From the cell containing the given text, extract its center point as (x, y) coordinate. 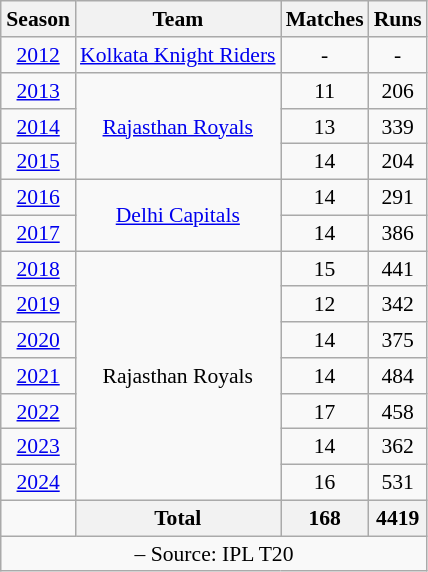
2015 (38, 162)
2019 (38, 304)
342 (398, 304)
204 (398, 162)
Matches (325, 19)
2012 (38, 55)
2022 (38, 411)
16 (325, 482)
291 (398, 197)
Total (178, 518)
441 (398, 269)
2024 (38, 482)
11 (325, 91)
2013 (38, 91)
484 (398, 376)
2014 (38, 126)
375 (398, 340)
Team (178, 19)
386 (398, 233)
2021 (38, 376)
12 (325, 304)
2018 (38, 269)
Season (38, 19)
2023 (38, 447)
15 (325, 269)
Delhi Capitals (178, 214)
– Source: IPL T20 (214, 554)
2016 (38, 197)
2020 (38, 340)
206 (398, 91)
168 (325, 518)
2017 (38, 233)
13 (325, 126)
458 (398, 411)
362 (398, 447)
Kolkata Knight Riders (178, 55)
339 (398, 126)
4419 (398, 518)
17 (325, 411)
531 (398, 482)
Runs (398, 19)
